Determine the (X, Y) coordinate at the center of the cell enclosing the given text.  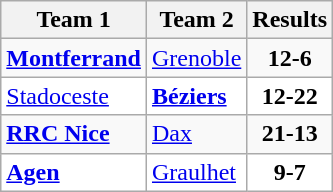
Grenoble (196, 58)
Montferrand (74, 58)
Béziers (196, 96)
Team 2 (196, 20)
21-13 (290, 134)
12-22 (290, 96)
9-7 (290, 172)
Graulhet (196, 172)
12-6 (290, 58)
RRC Nice (74, 134)
Agen (74, 172)
Stadoceste (74, 96)
Team 1 (74, 20)
Results (290, 20)
Dax (196, 134)
